Detect which cell encompasses the target text, then output its [x, y] center coordinate. 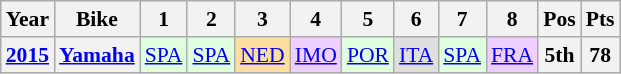
Pts [600, 19]
6 [416, 19]
Year [28, 19]
Pos [560, 19]
Yamaha [97, 55]
5 [368, 19]
NED [262, 55]
POR [368, 55]
5th [560, 55]
1 [164, 19]
78 [600, 55]
FRA [512, 55]
8 [512, 19]
Bike [97, 19]
4 [316, 19]
2015 [28, 55]
ITA [416, 55]
2 [211, 19]
IMO [316, 55]
3 [262, 19]
7 [462, 19]
